Scan for the cell matching the given text and deliver its [x, y] coordinate at center. 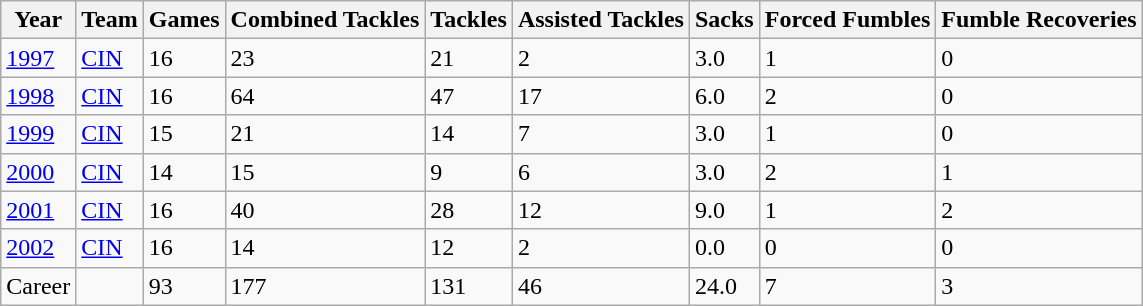
9 [469, 172]
131 [469, 286]
Tackles [469, 20]
177 [325, 286]
3 [1039, 286]
1997 [38, 58]
64 [325, 96]
Fumble Recoveries [1039, 20]
2000 [38, 172]
Career [38, 286]
28 [469, 210]
9.0 [724, 210]
23 [325, 58]
40 [325, 210]
47 [469, 96]
0.0 [724, 248]
Sacks [724, 20]
Year [38, 20]
2001 [38, 210]
6.0 [724, 96]
1998 [38, 96]
Combined Tackles [325, 20]
93 [184, 286]
Games [184, 20]
24.0 [724, 286]
Team [110, 20]
1999 [38, 134]
Assisted Tackles [600, 20]
6 [600, 172]
Forced Fumbles [848, 20]
17 [600, 96]
2002 [38, 248]
46 [600, 286]
